Determine the [x, y] coordinate at the center of the cell enclosing the given text.  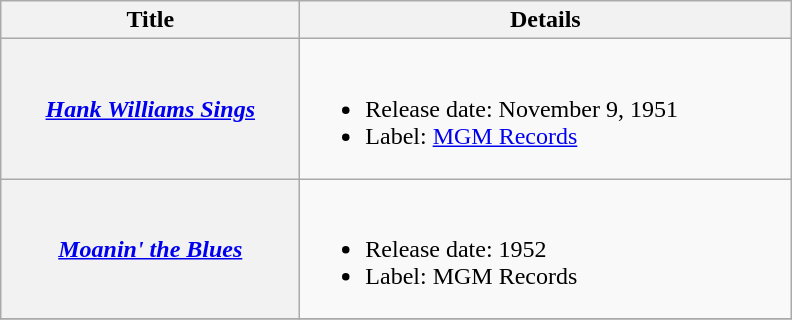
Title [150, 20]
Release date: November 9, 1951Label: MGM Records [546, 109]
Details [546, 20]
Release date: 1952Label: MGM Records [546, 249]
Moanin' the Blues [150, 249]
Hank Williams Sings [150, 109]
